Return [x, y] of the center of cell containing provided text 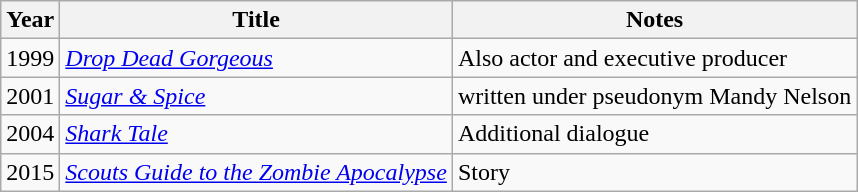
Drop Dead Gorgeous [256, 58]
written under pseudonym Mandy Nelson [654, 96]
2004 [30, 134]
Title [256, 20]
Scouts Guide to the Zombie Apocalypse [256, 172]
Sugar & Spice [256, 96]
Additional dialogue [654, 134]
Notes [654, 20]
Shark Tale [256, 134]
Also actor and executive producer [654, 58]
2001 [30, 96]
Story [654, 172]
2015 [30, 172]
Year [30, 20]
1999 [30, 58]
